Scan for the cell matching the given text and deliver its (X, Y) coordinate at center. 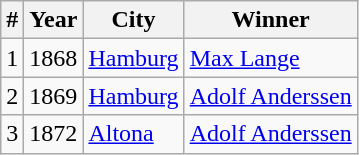
1872 (54, 134)
Year (54, 20)
City (134, 20)
Max Lange (270, 58)
1 (12, 58)
2 (12, 96)
Winner (270, 20)
1869 (54, 96)
3 (12, 134)
Altona (134, 134)
1868 (54, 58)
# (12, 20)
